Extract the (x, y) coordinate from the center of the cell holding the provided text.  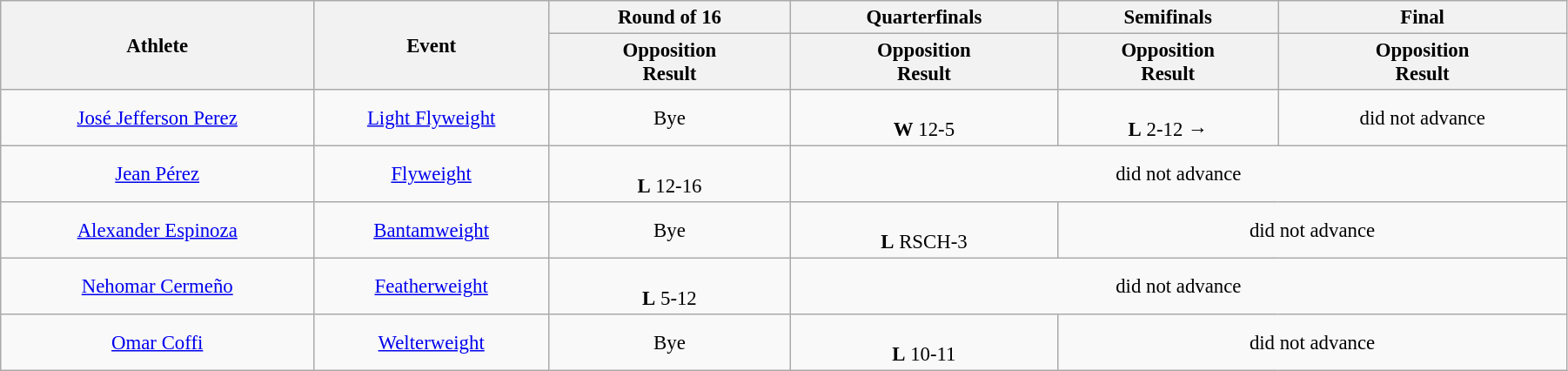
Nehomar Cermeño (157, 287)
Bantamweight (432, 230)
L RSCH-3 (924, 230)
Flyweight (432, 174)
Alexander Espinoza (157, 230)
Quarterfinals (924, 17)
José Jefferson Perez (157, 118)
Semifinals (1168, 17)
Featherweight (432, 287)
L 2-12 → (1168, 118)
Light Flyweight (432, 118)
Round of 16 (670, 17)
Jean Pérez (157, 174)
W 12-5 (924, 118)
Athlete (157, 45)
Final (1423, 17)
L 12-16 (670, 174)
Event (432, 45)
L 5-12 (670, 287)
